Search for the cell housing the specified text and yield its (x, y) center coordinate. 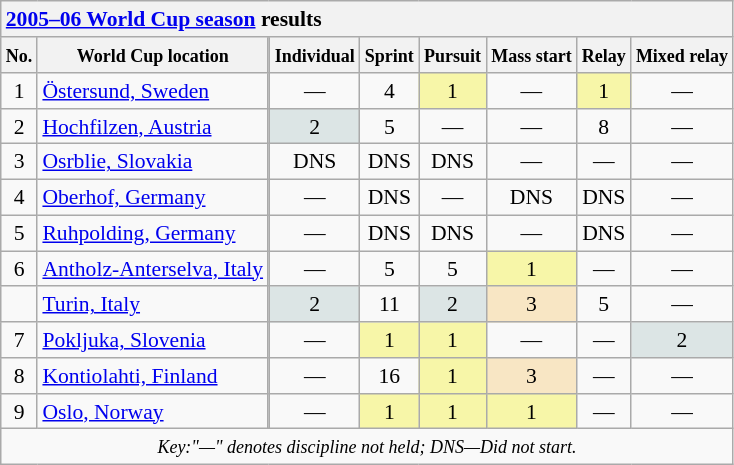
Östersund, Sweden (152, 91)
Sprint (390, 55)
Ruhpolding, Germany (152, 233)
No. (20, 55)
Individual (315, 55)
Key:"—" denotes discipline not held; DNS—Did not start. (367, 447)
Pokljuka, Slovenia (152, 340)
Mass start (532, 55)
Osrblie, Slovakia (152, 162)
6 (20, 269)
World Cup location (152, 55)
Oberhof, Germany (152, 197)
Hochfilzen, Austria (152, 126)
11 (390, 304)
Pursuit (452, 55)
16 (390, 376)
7 (20, 340)
2005–06 World Cup season results (367, 19)
Antholz-Anterselva, Italy (152, 269)
Relay (604, 55)
Oslo, Norway (152, 411)
9 (20, 411)
Mixed relay (682, 55)
Turin, Italy (152, 304)
Kontiolahti, Finland (152, 376)
